Scan for the cell matching the given text and deliver its (x, y) coordinate at center. 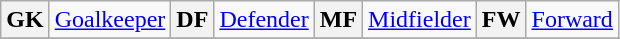
GK (25, 20)
Forward (572, 20)
Goalkeeper (110, 20)
Defender (264, 20)
FW (501, 20)
Midfielder (420, 20)
MF (338, 20)
DF (192, 20)
